Search for the cell housing the specified text and yield its (x, y) center coordinate. 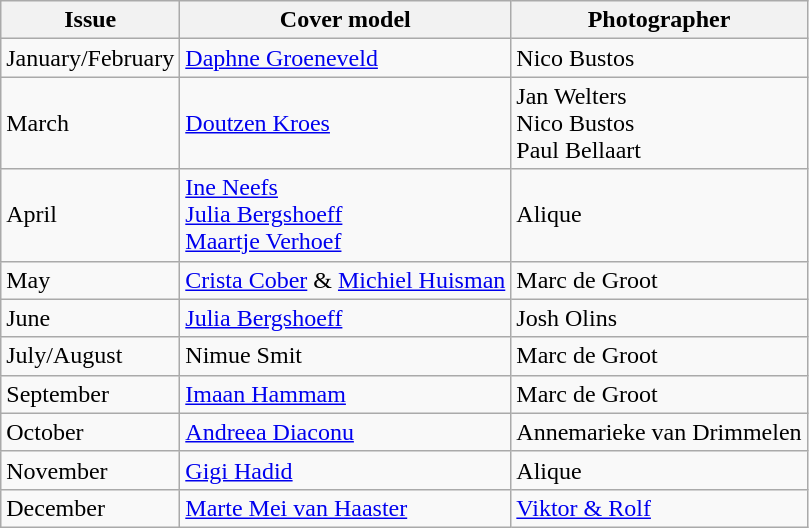
Ine NeefsJulia BergshoeffMaartje Verhoef (346, 215)
Cover model (346, 20)
March (90, 123)
Daphne Groeneveld (346, 58)
Imaan Hammam (346, 394)
Nimue Smit (346, 356)
Andreea Diaconu (346, 432)
Josh Olins (659, 318)
Annemarieke van Drimmelen (659, 432)
Photographer (659, 20)
Julia Bergshoeff (346, 318)
Viktor & Rolf (659, 508)
Doutzen Kroes (346, 123)
April (90, 215)
September (90, 394)
Issue (90, 20)
November (90, 470)
October (90, 432)
Jan Welters Nico Bustos Paul Bellaart (659, 123)
December (90, 508)
Nico Bustos (659, 58)
Gigi Hadid (346, 470)
June (90, 318)
Crista Cober & Michiel Huisman (346, 280)
Marte Mei van Haaster (346, 508)
May (90, 280)
July/August (90, 356)
January/February (90, 58)
